Find where the given text appears and provide that cell's center as (X, Y) coordinate. 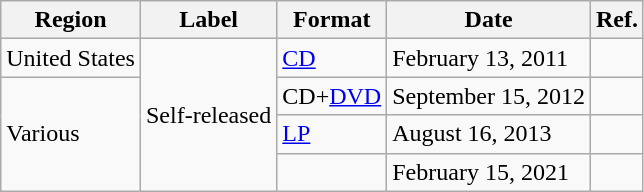
Format (332, 20)
September 15, 2012 (489, 96)
February 15, 2021 (489, 172)
Ref. (616, 20)
CD (332, 58)
February 13, 2011 (489, 58)
LP (332, 134)
Label (208, 20)
Various (71, 134)
August 16, 2013 (489, 134)
United States (71, 58)
CD+DVD (332, 96)
Date (489, 20)
Self-released (208, 115)
Region (71, 20)
